Output the [X, Y] coordinate of the center of the cell containing the given text.  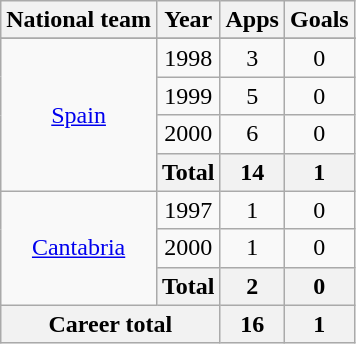
5 [252, 96]
16 [252, 324]
Year [188, 20]
3 [252, 58]
Cantabria [79, 248]
1997 [188, 210]
Career total [110, 324]
Goals [319, 20]
Spain [79, 115]
6 [252, 134]
National team [79, 20]
2 [252, 286]
1998 [188, 58]
14 [252, 172]
1999 [188, 96]
Apps [252, 20]
